Find where the given text appears and provide that cell's center as [X, Y] coordinate. 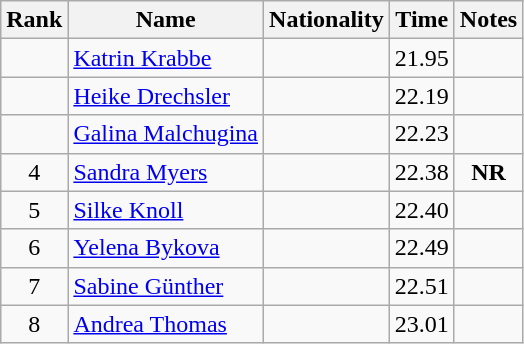
Silke Knoll [166, 210]
Sandra Myers [166, 172]
21.95 [422, 58]
Time [422, 20]
22.40 [422, 210]
Notes [488, 20]
Heike Drechsler [166, 96]
Galina Malchugina [166, 134]
NR [488, 172]
6 [34, 248]
Rank [34, 20]
5 [34, 210]
Name [166, 20]
Andrea Thomas [166, 324]
8 [34, 324]
4 [34, 172]
22.19 [422, 96]
Nationality [327, 20]
Katrin Krabbe [166, 58]
22.23 [422, 134]
Yelena Bykova [166, 248]
22.38 [422, 172]
22.51 [422, 286]
7 [34, 286]
22.49 [422, 248]
23.01 [422, 324]
Sabine Günther [166, 286]
